Identify which cell holds the provided text, then report its [x, y] central coordinate. 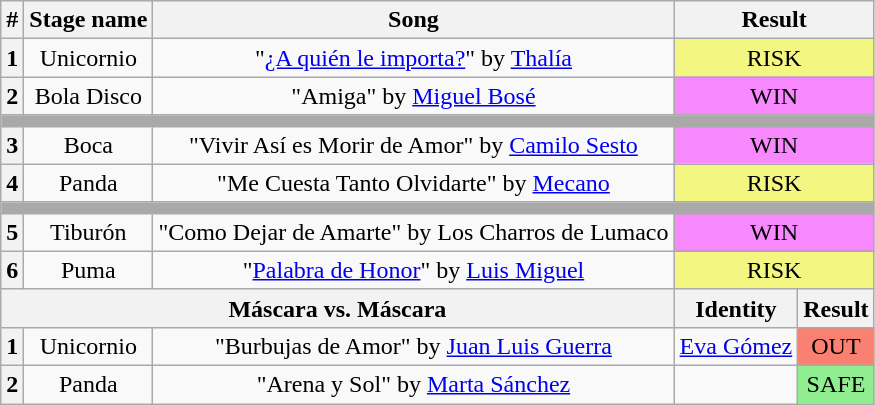
Identity [736, 308]
Tiburón [88, 232]
OUT [836, 346]
5 [12, 232]
Máscara vs. Máscara [338, 308]
Stage name [88, 20]
"Me Cuesta Tanto Olvidarte" by Mecano [414, 183]
"Vivir Así es Morir de Amor" by Camilo Sesto [414, 145]
6 [12, 270]
Song [414, 20]
SAFE [836, 384]
"Amiga" by Miguel Bosé [414, 96]
3 [12, 145]
"Arena y Sol" by Marta Sánchez [414, 384]
4 [12, 183]
# [12, 20]
"Como Dejar de Amarte" by Los Charros de Lumaco [414, 232]
Puma [88, 270]
Eva Gómez [736, 346]
Bola Disco [88, 96]
"Burbujas de Amor" by Juan Luis Guerra [414, 346]
Boca [88, 145]
"¿A quién le importa?" by Thalía [414, 58]
"Palabra de Honor" by Luis Miguel [414, 270]
